Return the [X, Y] coordinate for the center point of the cell that contains the specified text.  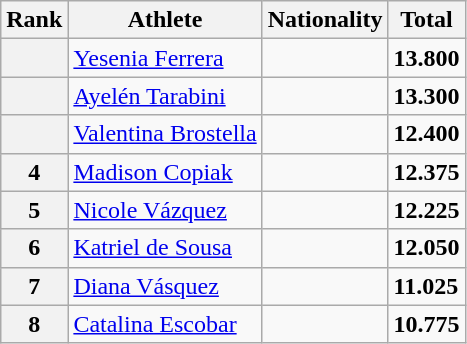
Catalina Escobar [165, 324]
Ayelén Tarabini [165, 96]
8 [34, 324]
Athlete [165, 20]
5 [34, 210]
Yesenia Ferrera [165, 58]
13.300 [426, 96]
12.050 [426, 248]
12.375 [426, 172]
Nationality [325, 20]
Rank [34, 20]
4 [34, 172]
7 [34, 286]
Total [426, 20]
12.225 [426, 210]
Diana Vásquez [165, 286]
12.400 [426, 134]
13.800 [426, 58]
Madison Copiak [165, 172]
Nicole Vázquez [165, 210]
11.025 [426, 286]
Valentina Brostella [165, 134]
6 [34, 248]
10.775 [426, 324]
Katriel de Sousa [165, 248]
